Find where the given text appears and provide that cell's center as (X, Y) coordinate. 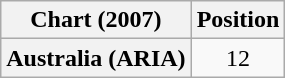
12 (238, 58)
Australia (ARIA) (96, 58)
Chart (2007) (96, 20)
Position (238, 20)
